Extract the (x, y) coordinate from the center of the cell holding the provided text.  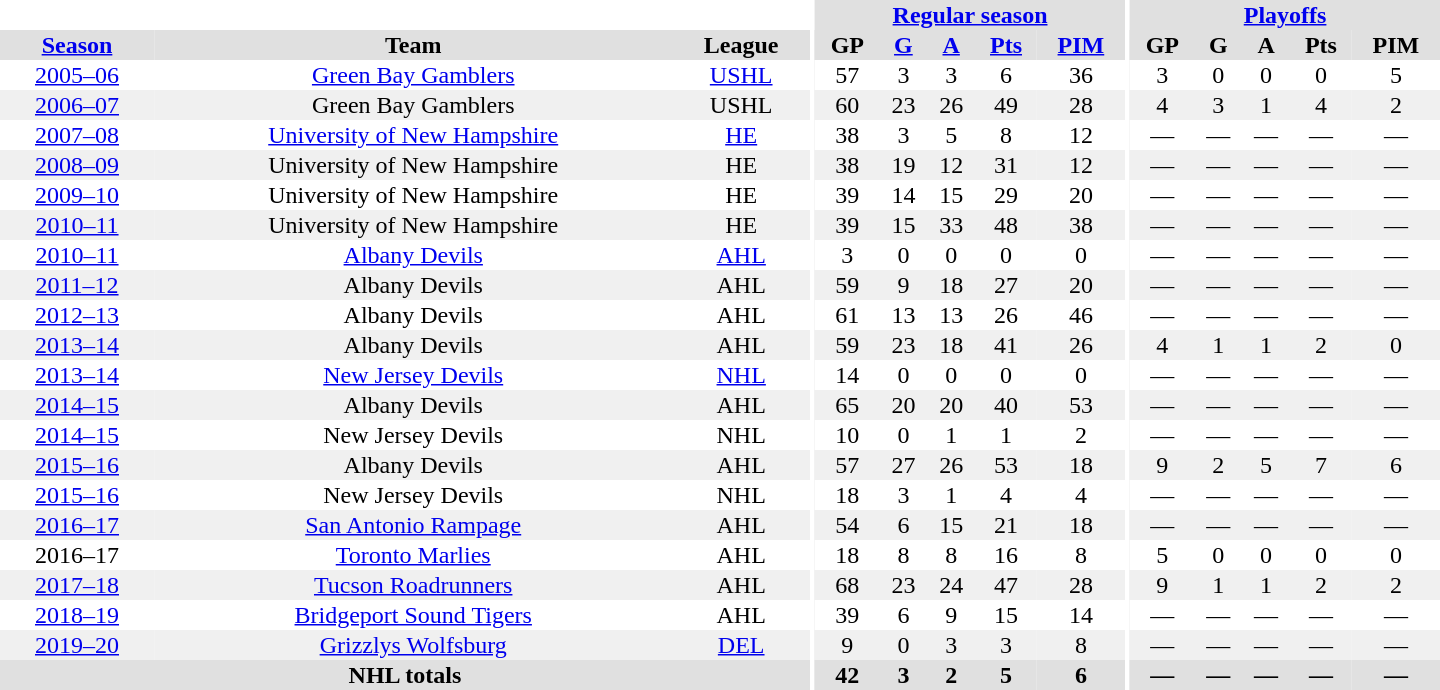
60 (847, 105)
33 (951, 225)
65 (847, 405)
2006–07 (77, 105)
36 (1081, 75)
2018–19 (77, 615)
48 (1006, 225)
Grizzlys Wolfsburg (413, 645)
49 (1006, 105)
2012–13 (77, 315)
29 (1006, 195)
2019–20 (77, 645)
Toronto Marlies (413, 555)
League (740, 45)
Season (77, 45)
Team (413, 45)
41 (1006, 345)
61 (847, 315)
19 (904, 165)
42 (847, 675)
68 (847, 585)
Regular season (970, 15)
47 (1006, 585)
Bridgeport Sound Tigers (413, 615)
Tucson Roadrunners (413, 585)
40 (1006, 405)
21 (1006, 525)
2007–08 (77, 135)
2017–18 (77, 585)
24 (951, 585)
7 (1321, 465)
NHL totals (405, 675)
2005–06 (77, 75)
54 (847, 525)
2008–09 (77, 165)
31 (1006, 165)
San Antonio Rampage (413, 525)
46 (1081, 315)
16 (1006, 555)
2011–12 (77, 285)
DEL (740, 645)
Playoffs (1285, 15)
2009–10 (77, 195)
10 (847, 435)
